Determine the [X, Y] coordinate at the center of the cell enclosing the given text.  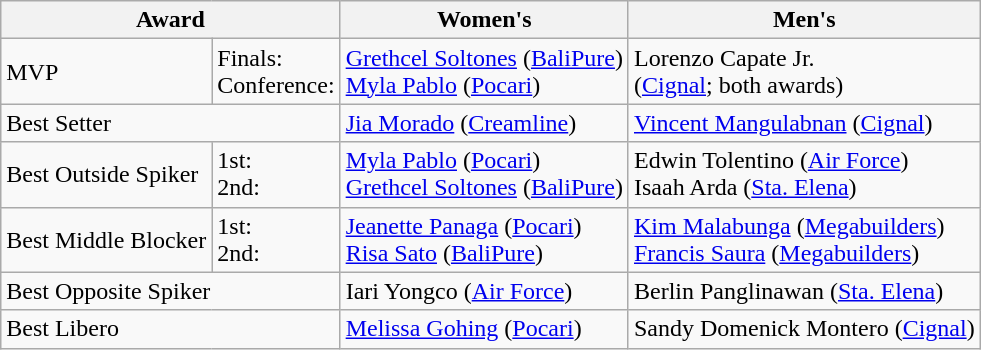
Sandy Domenick Montero (Cignal) [804, 329]
Myla Pablo (Pocari) Grethcel Soltones (BaliPure) [484, 174]
Best Middle Blocker [106, 240]
Iari Yongco (Air Force) [484, 291]
MVP [106, 72]
Women's [484, 20]
Best Outside Spiker [106, 174]
Best Libero [170, 329]
Berlin Panglinawan (Sta. Elena) [804, 291]
Award [170, 20]
Jeanette Panaga (Pocari) Risa Sato (BaliPure) [484, 240]
Jia Morado (Creamline) [484, 123]
Melissa Gohing (Pocari) [484, 329]
Kim Malabunga (Megabuilders)Francis Saura (Megabuilders) [804, 240]
Men's [804, 20]
Lorenzo Capate Jr.(Cignal; both awards) [804, 72]
Vincent Mangulabnan (Cignal) [804, 123]
Finals:Conference: [276, 72]
Edwin Tolentino (Air Force)Isaah Arda (Sta. Elena) [804, 174]
Best Opposite Spiker [170, 291]
Best Setter [170, 123]
Grethcel Soltones (BaliPure) Myla Pablo (Pocari) [484, 72]
